Locate the cell with the specified text and output its [X, Y] center coordinate. 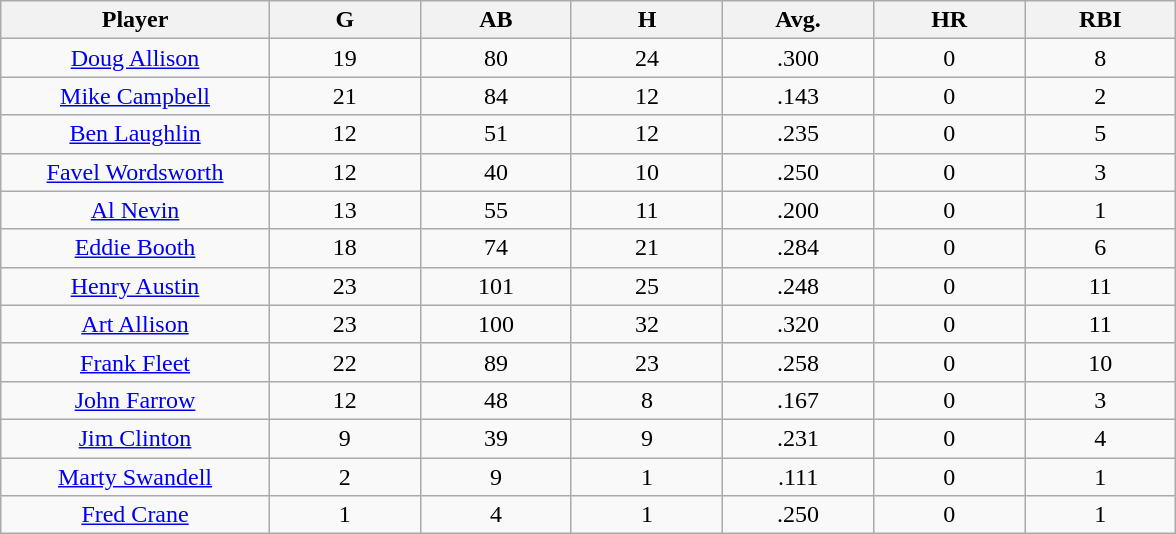
Al Nevin [136, 210]
.167 [798, 400]
5 [1100, 134]
51 [496, 134]
G [344, 20]
Ben Laughlin [136, 134]
48 [496, 400]
22 [344, 362]
.258 [798, 362]
Art Allison [136, 324]
25 [646, 286]
18 [344, 248]
80 [496, 58]
Favel Wordsworth [136, 172]
.231 [798, 438]
Eddie Booth [136, 248]
13 [344, 210]
AB [496, 20]
.200 [798, 210]
100 [496, 324]
John Farrow [136, 400]
Fred Crane [136, 515]
74 [496, 248]
H [646, 20]
Marty Swandell [136, 477]
24 [646, 58]
Avg. [798, 20]
6 [1100, 248]
Mike Campbell [136, 96]
89 [496, 362]
HR [950, 20]
84 [496, 96]
55 [496, 210]
32 [646, 324]
.235 [798, 134]
.143 [798, 96]
.300 [798, 58]
Doug Allison [136, 58]
RBI [1100, 20]
.248 [798, 286]
39 [496, 438]
19 [344, 58]
Frank Fleet [136, 362]
Jim Clinton [136, 438]
Henry Austin [136, 286]
.320 [798, 324]
.111 [798, 477]
.284 [798, 248]
40 [496, 172]
101 [496, 286]
Player [136, 20]
